Output the [X, Y] coordinate of the center of the cell containing the given text.  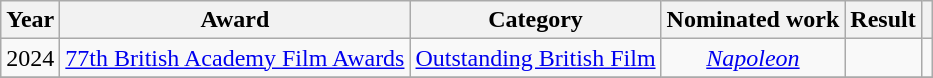
2024 [30, 58]
77th British Academy Film Awards [235, 58]
Year [30, 20]
Napoleon [753, 58]
Outstanding British Film [536, 58]
Nominated work [753, 20]
Result [883, 20]
Award [235, 20]
Category [536, 20]
